For the text-containing cell, return its midpoint in (X, Y) coordinate format. 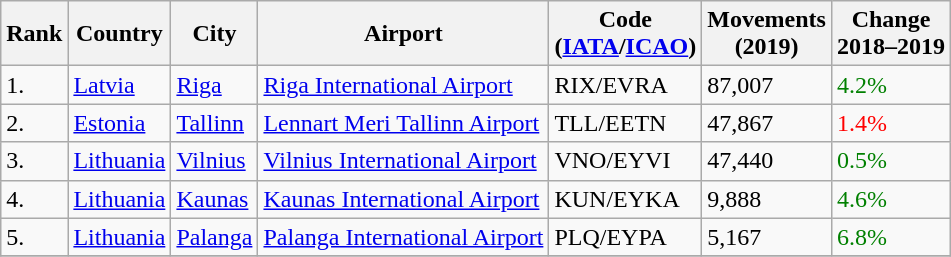
Airport (404, 34)
5. (34, 237)
Palanga International Airport (404, 237)
VNO/EYVI (626, 161)
47,440 (767, 161)
Lennart Meri Tallinn Airport (404, 123)
87,007 (767, 85)
RIX/EVRA (626, 85)
3. (34, 161)
2. (34, 123)
Code(IATA/ICAO) (626, 34)
Estonia (120, 123)
Palanga (214, 237)
Movements(2019) (767, 34)
Kaunas International Airport (404, 199)
Country (120, 34)
Kaunas (214, 199)
Rank (34, 34)
PLQ/EYPA (626, 237)
9,888 (767, 199)
Latvia (120, 85)
1. (34, 85)
TLL/EETN (626, 123)
Riga (214, 85)
47,867 (767, 123)
4.2% (890, 85)
4.6% (890, 199)
1.4% (890, 123)
Riga International Airport (404, 85)
Vilnius (214, 161)
5,167 (767, 237)
KUN/EYKA (626, 199)
4. (34, 199)
Vilnius International Airport (404, 161)
6.8% (890, 237)
City (214, 34)
0.5% (890, 161)
Tallinn (214, 123)
Change2018–2019 (890, 34)
